Return the [X, Y] coordinate for the center point of the cell that contains the specified text.  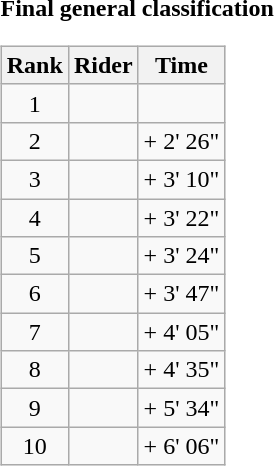
Rank [34, 65]
2 [34, 141]
+ 4' 05" [182, 332]
+ 2' 26" [182, 141]
+ 4' 35" [182, 370]
+ 3' 22" [182, 217]
+ 3' 47" [182, 294]
9 [34, 408]
Rider [103, 65]
+ 5' 34" [182, 408]
6 [34, 294]
+ 3' 24" [182, 256]
1 [34, 103]
5 [34, 256]
10 [34, 446]
4 [34, 217]
7 [34, 332]
3 [34, 179]
Time [182, 65]
+ 3' 10" [182, 179]
+ 6' 06" [182, 446]
8 [34, 370]
